From the cell containing the given text, extract its center point as (x, y) coordinate. 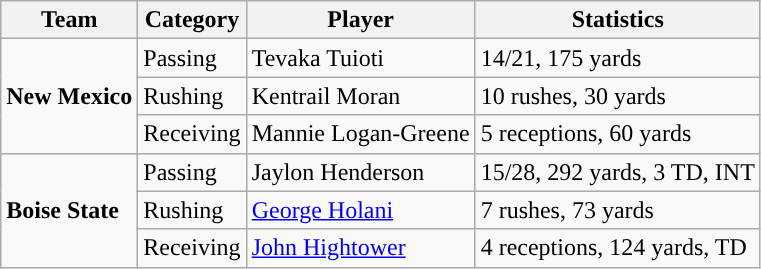
New Mexico (70, 96)
Mannie Logan-Greene (360, 134)
Boise State (70, 210)
15/28, 292 yards, 3 TD, INT (618, 172)
7 rushes, 73 yards (618, 210)
Team (70, 20)
John Hightower (360, 248)
Player (360, 20)
Tevaka Tuioti (360, 58)
Jaylon Henderson (360, 172)
14/21, 175 yards (618, 58)
Category (192, 20)
4 receptions, 124 yards, TD (618, 248)
5 receptions, 60 yards (618, 134)
Kentrail Moran (360, 96)
10 rushes, 30 yards (618, 96)
Statistics (618, 20)
George Holani (360, 210)
